Return the (x, y) coordinate for the center point of the cell that contains the specified text.  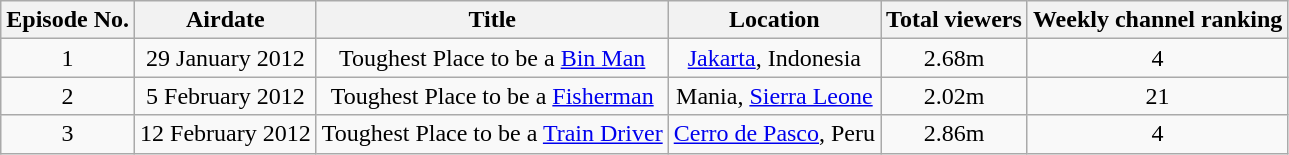
21 (1157, 96)
Toughest Place to be a Fisherman (492, 96)
Jakarta, Indonesia (774, 58)
2.68m (954, 58)
2.86m (954, 134)
Cerro de Pasco, Peru (774, 134)
12 February 2012 (226, 134)
Weekly channel ranking (1157, 20)
Title (492, 20)
Toughest Place to be a Bin Man (492, 58)
2 (68, 96)
Location (774, 20)
29 January 2012 (226, 58)
3 (68, 134)
Airdate (226, 20)
Episode No. (68, 20)
Total viewers (954, 20)
Mania, Sierra Leone (774, 96)
2.02m (954, 96)
5 February 2012 (226, 96)
1 (68, 58)
Toughest Place to be a Train Driver (492, 134)
